Return [X, Y] of the center of cell containing provided text 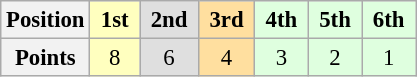
Points [46, 58]
5th [335, 20]
Position [46, 20]
3rd [226, 20]
6th [389, 20]
1 [389, 58]
4th [282, 20]
8 [115, 58]
3 [282, 58]
1st [115, 20]
2nd [170, 20]
6 [170, 58]
4 [226, 58]
2 [335, 58]
